Pinpoint the cell where the given text exists, returning its [x, y] midpoint coordinate. 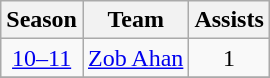
Team [135, 20]
10–11 [42, 58]
1 [229, 58]
Zob Ahan [135, 58]
Assists [229, 20]
Season [42, 20]
